Capture the cell that displays the provided text and extract its (x, y) central coordinate. 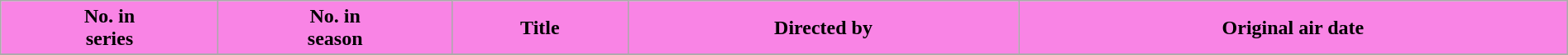
No. inseason (335, 28)
Original air date (1293, 28)
Title (539, 28)
No. inseries (109, 28)
Directed by (823, 28)
